For the text-containing cell, return its midpoint in [x, y] coordinate format. 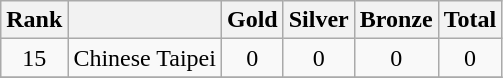
Bronze [396, 20]
Chinese Taipei [145, 58]
Total [470, 20]
Gold [252, 20]
Rank [34, 20]
Silver [318, 20]
15 [34, 58]
